Output the [x, y] coordinate of the center of the cell containing the given text.  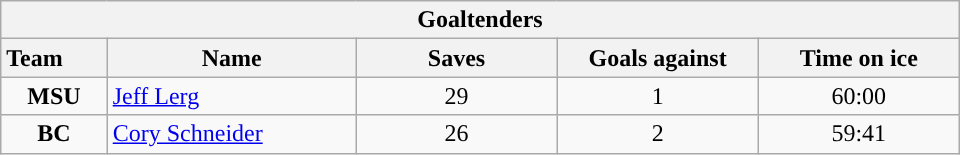
BC [54, 134]
1 [658, 96]
Cory Schneider [232, 134]
60:00 [858, 96]
2 [658, 134]
Goaltenders [480, 20]
Jeff Lerg [232, 96]
Goals against [658, 58]
59:41 [858, 134]
26 [456, 134]
MSU [54, 96]
Time on ice [858, 58]
Name [232, 58]
Saves [456, 58]
Team [54, 58]
29 [456, 96]
